Return the (X, Y) coordinate for the center point of the cell that contains the specified text.  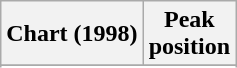
Chart (1998) (72, 34)
Peakposition (189, 34)
